Return [X, Y] of the center of cell containing provided text 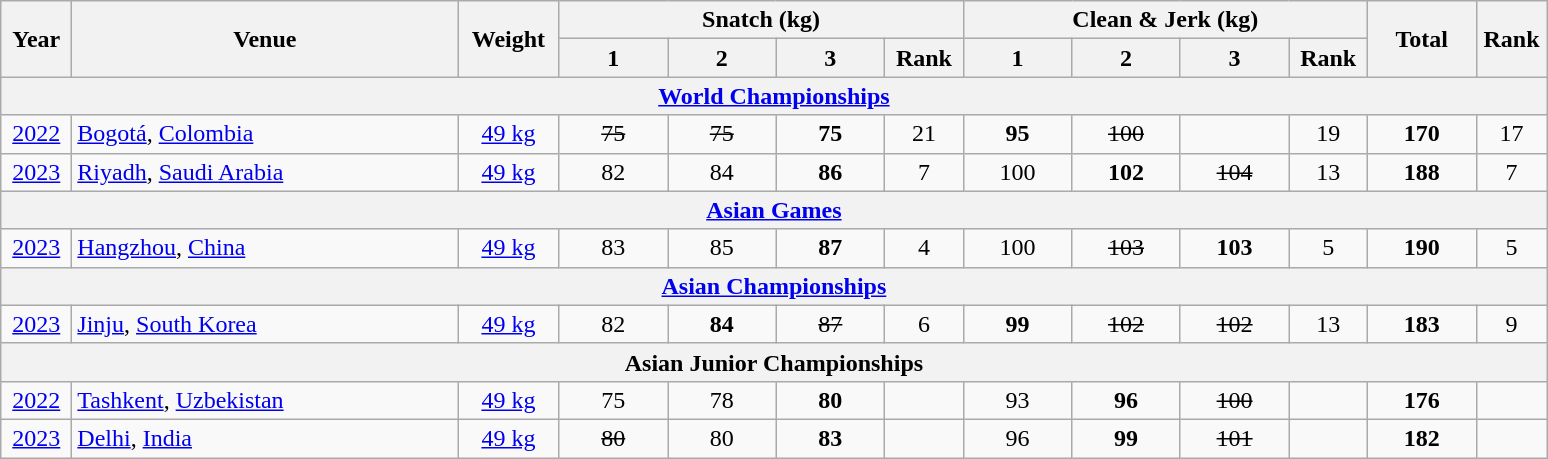
19 [1328, 134]
17 [1512, 134]
176 [1422, 400]
170 [1422, 134]
Bogotá, Colombia [265, 134]
Total [1422, 39]
Jinju, South Korea [265, 324]
Year [36, 39]
182 [1422, 438]
188 [1422, 172]
Clean & Jerk (kg) [1165, 20]
Asian Games [774, 210]
190 [1422, 248]
95 [1018, 134]
Asian Championships [774, 286]
85 [722, 248]
6 [924, 324]
Asian Junior Championships [774, 362]
4 [924, 248]
Snatch (kg) [761, 20]
78 [722, 400]
World Championships [774, 96]
86 [830, 172]
Weight [508, 39]
Tashkent, Uzbekistan [265, 400]
9 [1512, 324]
Hangzhou, China [265, 248]
Delhi, India [265, 438]
21 [924, 134]
Venue [265, 39]
183 [1422, 324]
101 [1234, 438]
104 [1234, 172]
93 [1018, 400]
Riyadh, Saudi Arabia [265, 172]
